Search for the cell housing the specified text and yield its (X, Y) center coordinate. 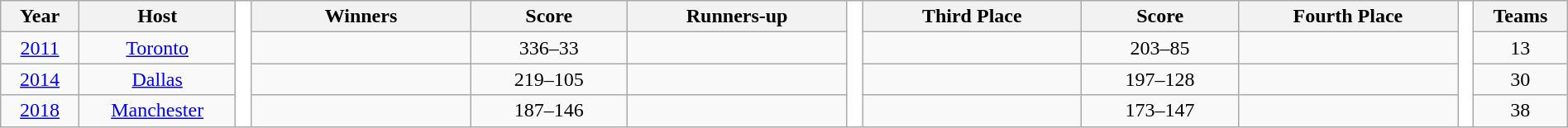
Runners-up (738, 17)
Toronto (157, 48)
Dallas (157, 79)
187–146 (549, 111)
Manchester (157, 111)
336–33 (549, 48)
30 (1520, 79)
38 (1520, 111)
2018 (40, 111)
197–128 (1159, 79)
203–85 (1159, 48)
219–105 (549, 79)
Host (157, 17)
Teams (1520, 17)
Third Place (973, 17)
2011 (40, 48)
13 (1520, 48)
Fourth Place (1348, 17)
Winners (361, 17)
2014 (40, 79)
173–147 (1159, 111)
Year (40, 17)
